From the cell containing the given text, extract its center point as [x, y] coordinate. 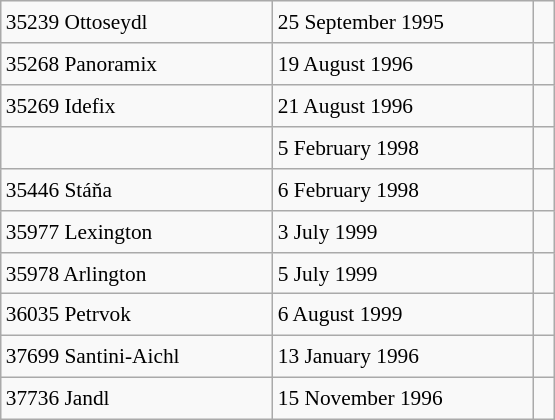
35977 Lexington [137, 231]
21 August 1996 [404, 106]
13 January 1996 [404, 357]
5 July 1999 [404, 273]
5 February 1998 [404, 148]
35239 Ottoseydl [137, 22]
15 November 1996 [404, 399]
6 February 1998 [404, 189]
35269 Idefix [137, 106]
35978 Arlington [137, 273]
19 August 1996 [404, 64]
3 July 1999 [404, 231]
35268 Panoramix [137, 64]
6 August 1999 [404, 315]
25 September 1995 [404, 22]
36035 Petrvok [137, 315]
37699 Santini-Aichl [137, 357]
37736 Jandl [137, 399]
35446 Stáňa [137, 189]
